Output the [X, Y] coordinate of the center of the cell containing the given text.  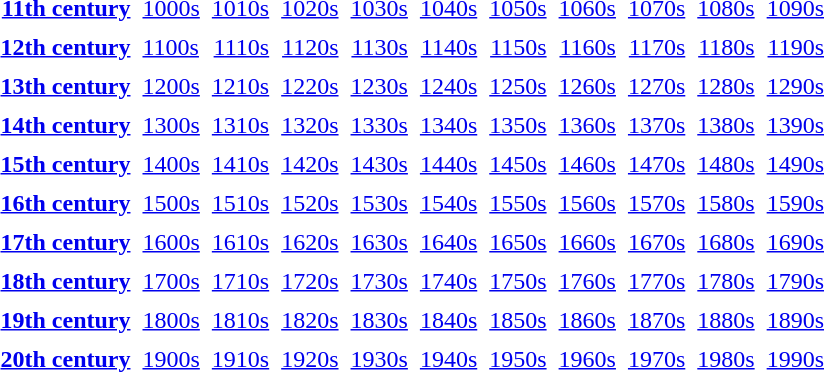
1130s [379, 47]
1230s [379, 86]
1880s [726, 320]
1830s [379, 320]
1440s [448, 164]
1420s [310, 164]
1470s [656, 164]
1610s [240, 242]
1670s [656, 242]
1840s [448, 320]
1730s [379, 281]
1640s [448, 242]
1780s [726, 281]
1180s [726, 47]
1820s [310, 320]
1430s [379, 164]
1460s [587, 164]
1560s [587, 203]
1160s [587, 47]
1600s [171, 242]
1280s [726, 86]
1360s [587, 125]
1410s [240, 164]
1510s [240, 203]
1400s [171, 164]
1540s [448, 203]
1870s [656, 320]
1650s [518, 242]
1720s [310, 281]
1860s [587, 320]
1350s [518, 125]
1740s [448, 281]
1330s [379, 125]
1550s [518, 203]
1450s [518, 164]
1100s [171, 47]
1700s [171, 281]
1270s [656, 86]
1680s [726, 242]
1710s [240, 281]
1500s [171, 203]
1310s [240, 125]
1770s [656, 281]
1380s [726, 125]
1580s [726, 203]
1240s [448, 86]
1250s [518, 86]
1570s [656, 203]
1530s [379, 203]
1200s [171, 86]
1300s [171, 125]
1620s [310, 242]
1810s [240, 320]
1340s [448, 125]
1260s [587, 86]
1220s [310, 86]
1630s [379, 242]
1320s [310, 125]
1150s [518, 47]
1170s [656, 47]
1760s [587, 281]
1140s [448, 47]
1850s [518, 320]
1110s [240, 47]
1480s [726, 164]
1120s [310, 47]
1370s [656, 125]
1750s [518, 281]
1800s [171, 320]
1520s [310, 203]
1210s [240, 86]
1660s [587, 242]
